Return the [X, Y] coordinate for the center point of the cell that contains the specified text.  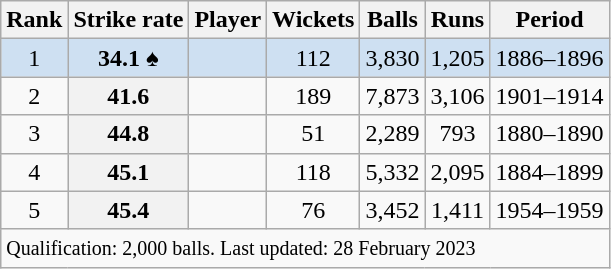
2 [34, 96]
Rank [34, 20]
1901–1914 [550, 96]
Period [550, 20]
2,095 [458, 172]
112 [314, 58]
1954–1959 [550, 210]
Balls [392, 20]
3,106 [458, 96]
Player [228, 20]
34.1 ♠ [128, 58]
Strike rate [128, 20]
Qualification: 2,000 balls. Last updated: 28 February 2023 [305, 248]
1886–1896 [550, 58]
3,830 [392, 58]
1880–1890 [550, 134]
51 [314, 134]
118 [314, 172]
3,452 [392, 210]
1 [34, 58]
1,205 [458, 58]
5 [34, 210]
Runs [458, 20]
5,332 [392, 172]
41.6 [128, 96]
1884–1899 [550, 172]
76 [314, 210]
45.1 [128, 172]
189 [314, 96]
Wickets [314, 20]
3 [34, 134]
1,411 [458, 210]
44.8 [128, 134]
45.4 [128, 210]
4 [34, 172]
2,289 [392, 134]
793 [458, 134]
7,873 [392, 96]
